Capture the cell that displays the provided text and extract its (X, Y) central coordinate. 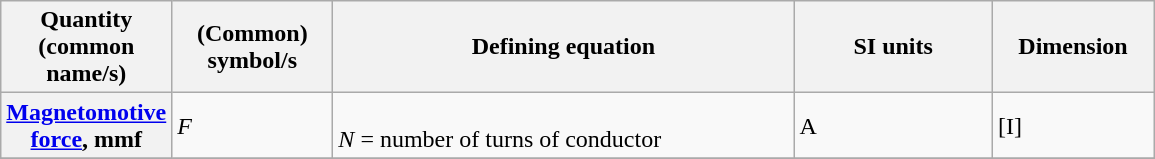
A (894, 126)
SI units (894, 47)
Quantity (common name/s) (86, 47)
Defining equation (564, 47)
[I] (1072, 126)
N = number of turns of conductor (564, 126)
(Common) symbol/s (252, 47)
Magnetomotive force, mmf (86, 126)
F (252, 126)
Dimension (1072, 47)
